Determine the (x, y) coordinate at the center of the cell enclosing the given text.  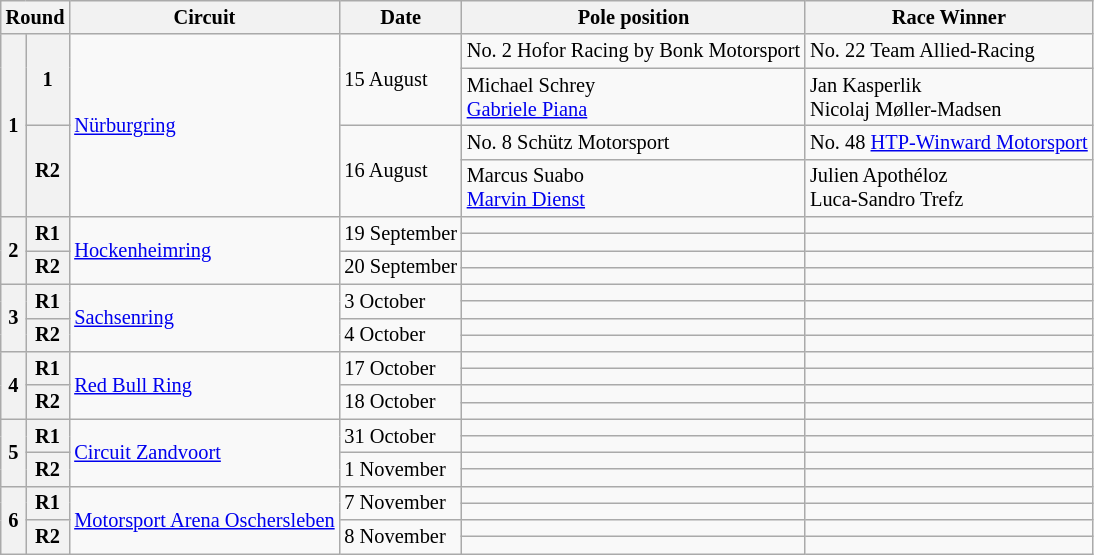
Marcus Suabo Marvin Dienst (634, 188)
4 October (400, 335)
3 October (400, 301)
No. 2 Hofor Racing by Bonk Motorsport (634, 51)
Circuit Zandvoort (204, 452)
No. 22 Team Allied-Racing (948, 51)
Nürburgring (204, 126)
Sachsenring (204, 318)
Date (400, 17)
18 October (400, 402)
Red Bull Ring (204, 384)
31 October (400, 436)
19 September (400, 234)
Hockenheimring (204, 250)
Julien Apothéloz Luca-Sandro Trefz (948, 188)
Round (36, 17)
20 September (400, 267)
Pole position (634, 17)
2 (14, 250)
Race Winner (948, 17)
Jan Kasperlik Nicolaj Møller-Madsen (948, 97)
6 (14, 520)
3 (14, 318)
No. 48 HTP-Winward Motorsport (948, 142)
8 November (400, 537)
Circuit (204, 17)
17 October (400, 368)
Michael Schrey Gabriele Piana (634, 97)
Motorsport Arena Oschersleben (204, 520)
4 (14, 384)
5 (14, 452)
No. 8 Schütz Motorsport (634, 142)
7 November (400, 503)
1 November (400, 469)
15 August (400, 80)
16 August (400, 170)
